Extract the (X, Y) coordinate from the center of the cell holding the provided text.  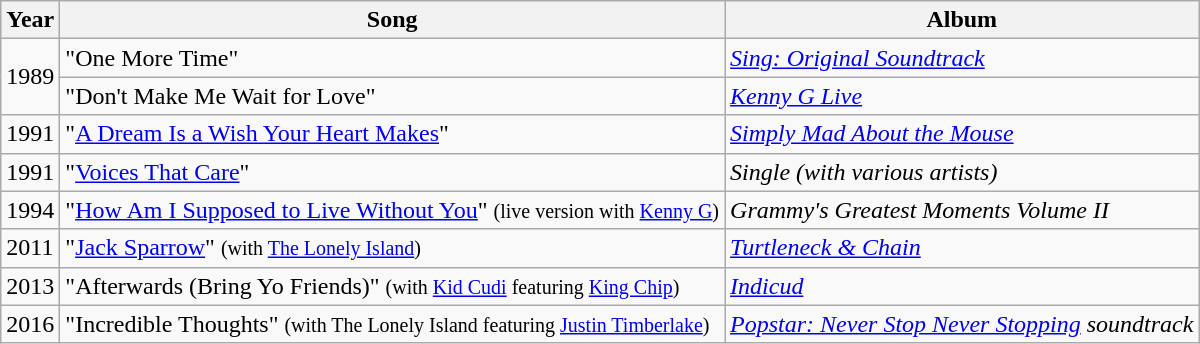
Turtleneck & Chain (962, 248)
"Jack Sparrow" (with The Lonely Island) (392, 248)
"Don't Make Me Wait for Love" (392, 96)
"How Am I Supposed to Live Without You" (live version with Kenny G) (392, 210)
1994 (30, 210)
Album (962, 20)
Popstar: Never Stop Never Stopping soundtrack (962, 324)
Year (30, 20)
Grammy's Greatest Moments Volume II (962, 210)
Kenny G Live (962, 96)
"One More Time" (392, 58)
2016 (30, 324)
"A Dream Is a Wish Your Heart Makes" (392, 134)
2011 (30, 248)
Single (with various artists) (962, 172)
"Afterwards (Bring Yo Friends)" (with Kid Cudi featuring King Chip) (392, 286)
Indicud (962, 286)
1989 (30, 77)
Simply Mad About the Mouse (962, 134)
Song (392, 20)
2013 (30, 286)
"Incredible Thoughts" (with The Lonely Island featuring Justin Timberlake) (392, 324)
"Voices That Care" (392, 172)
Sing: Original Soundtrack (962, 58)
